Locate the cell with the specified text and output its [X, Y] center coordinate. 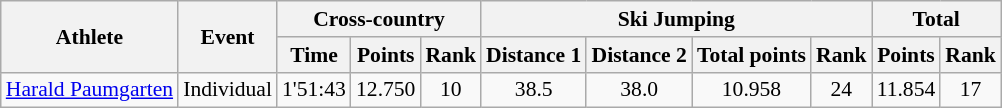
Individual [228, 90]
Total points [752, 55]
17 [970, 90]
38.0 [638, 90]
Harald Paumgarten [90, 90]
Distance 2 [638, 55]
38.5 [534, 90]
12.750 [386, 90]
Time [314, 55]
10 [450, 90]
Cross-country [379, 19]
Athlete [90, 36]
11.854 [906, 90]
10.958 [752, 90]
Event [228, 36]
Ski Jumping [676, 19]
Total [936, 19]
1'51:43 [314, 90]
24 [842, 90]
Distance 1 [534, 55]
